From the cell containing the given text, extract its center point as [X, Y] coordinate. 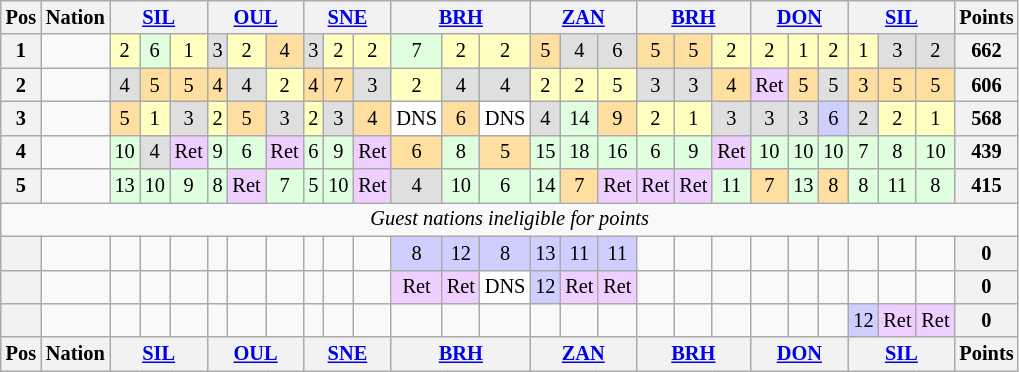
18 [579, 152]
606 [986, 85]
439 [986, 152]
Guest nations ineligible for points [510, 219]
16 [617, 152]
568 [986, 118]
415 [986, 186]
15 [545, 152]
662 [986, 51]
